Determine the (x, y) coordinate at the center of the cell enclosing the given text.  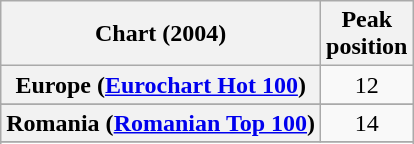
12 (367, 85)
Peakposition (367, 34)
Europe (Eurochart Hot 100) (161, 85)
14 (367, 123)
Chart (2004) (161, 34)
Romania (Romanian Top 100) (161, 123)
